Locate the cell with the specified text and output its (X, Y) center coordinate. 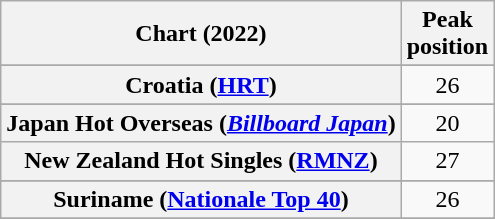
20 (447, 123)
Chart (2022) (201, 34)
Japan Hot Overseas (Billboard Japan) (201, 123)
27 (447, 161)
Croatia (HRT) (201, 85)
New Zealand Hot Singles (RMNZ) (201, 161)
Peakposition (447, 34)
Suriname (Nationale Top 40) (201, 199)
